Provide the [X, Y] coordinate of the cell's center where the given text is located.  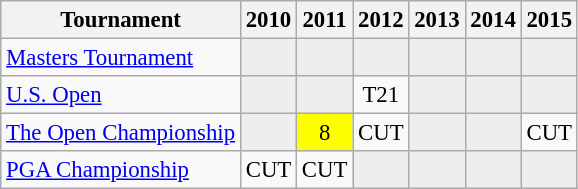
2015 [549, 20]
2013 [437, 20]
Masters Tournament [121, 58]
Tournament [121, 20]
The Open Championship [121, 133]
2014 [493, 20]
PGA Championship [121, 170]
U.S. Open [121, 95]
2010 [268, 20]
2012 [381, 20]
8 [325, 133]
2011 [325, 20]
T21 [381, 95]
